Pinpoint the cell where the given text exists, returning its [x, y] midpoint coordinate. 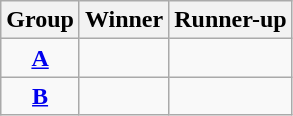
Winner [124, 20]
B [40, 96]
A [40, 58]
Group [40, 20]
Runner-up [231, 20]
